Locate the cell with the specified text and output its [x, y] center coordinate. 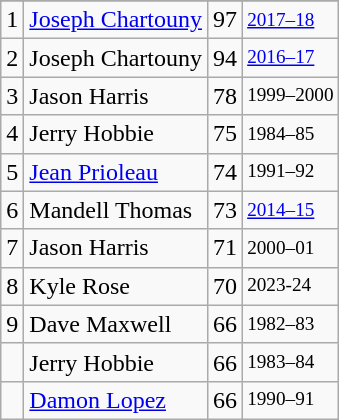
1999–2000 [291, 96]
2017–18 [291, 20]
1 [12, 20]
Kyle Rose [116, 286]
3 [12, 96]
1990–91 [291, 400]
2000–01 [291, 248]
6 [12, 210]
7 [12, 248]
1982–83 [291, 324]
1983–84 [291, 362]
75 [226, 134]
2023-24 [291, 286]
4 [12, 134]
Dave Maxwell [116, 324]
8 [12, 286]
2016–17 [291, 58]
Jean Prioleau [116, 172]
9 [12, 324]
2014–15 [291, 210]
Damon Lopez [116, 400]
73 [226, 210]
78 [226, 96]
1984–85 [291, 134]
94 [226, 58]
97 [226, 20]
1991–92 [291, 172]
Mandell Thomas [116, 210]
2 [12, 58]
74 [226, 172]
5 [12, 172]
71 [226, 248]
70 [226, 286]
